Detect which cell encompasses the target text, then output its (x, y) center coordinate. 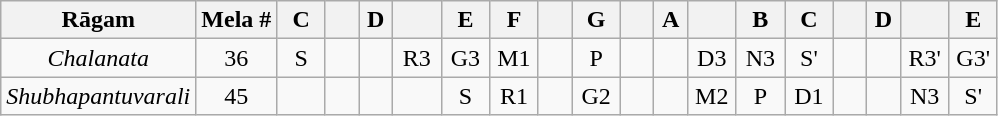
R1 (514, 96)
Shubhapantuvarali (98, 96)
D3 (712, 58)
G3' (974, 58)
R3' (924, 58)
Chalanata (98, 58)
Mela # (236, 20)
M2 (712, 96)
Rāgam (98, 20)
45 (236, 96)
M1 (514, 58)
D1 (810, 96)
G (596, 20)
G3 (466, 58)
G2 (596, 96)
R3 (418, 58)
B (760, 20)
F (514, 20)
36 (236, 58)
A (671, 20)
